Determine the [X, Y] coordinate at the center of the cell enclosing the given text.  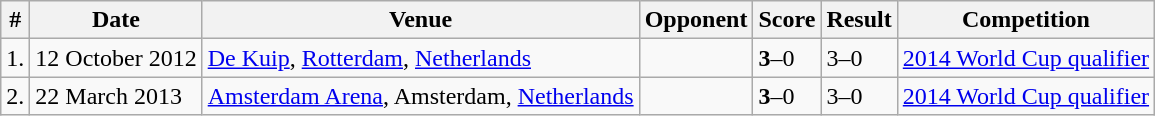
12 October 2012 [116, 58]
# [16, 20]
Result [859, 20]
De Kuip, Rotterdam, Netherlands [420, 58]
Date [116, 20]
Venue [420, 20]
Opponent [696, 20]
Score [787, 20]
2. [16, 96]
22 March 2013 [116, 96]
1. [16, 58]
Competition [1026, 20]
Amsterdam Arena, Amsterdam, Netherlands [420, 96]
